Return the [X, Y] coordinate for the center point of the cell that contains the specified text.  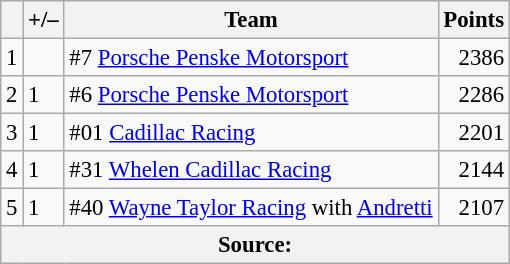
3 [12, 133]
#31 Whelen Cadillac Racing [251, 170]
#01 Cadillac Racing [251, 133]
2144 [474, 170]
#7 Porsche Penske Motorsport [251, 58]
#40 Wayne Taylor Racing with Andretti [251, 208]
2 [12, 95]
5 [12, 208]
Points [474, 20]
Team [251, 20]
+/– [44, 20]
Source: [256, 245]
2107 [474, 208]
2201 [474, 133]
4 [12, 170]
#6 Porsche Penske Motorsport [251, 95]
2386 [474, 58]
2286 [474, 95]
